Identify which cell holds the provided text, then report its [x, y] central coordinate. 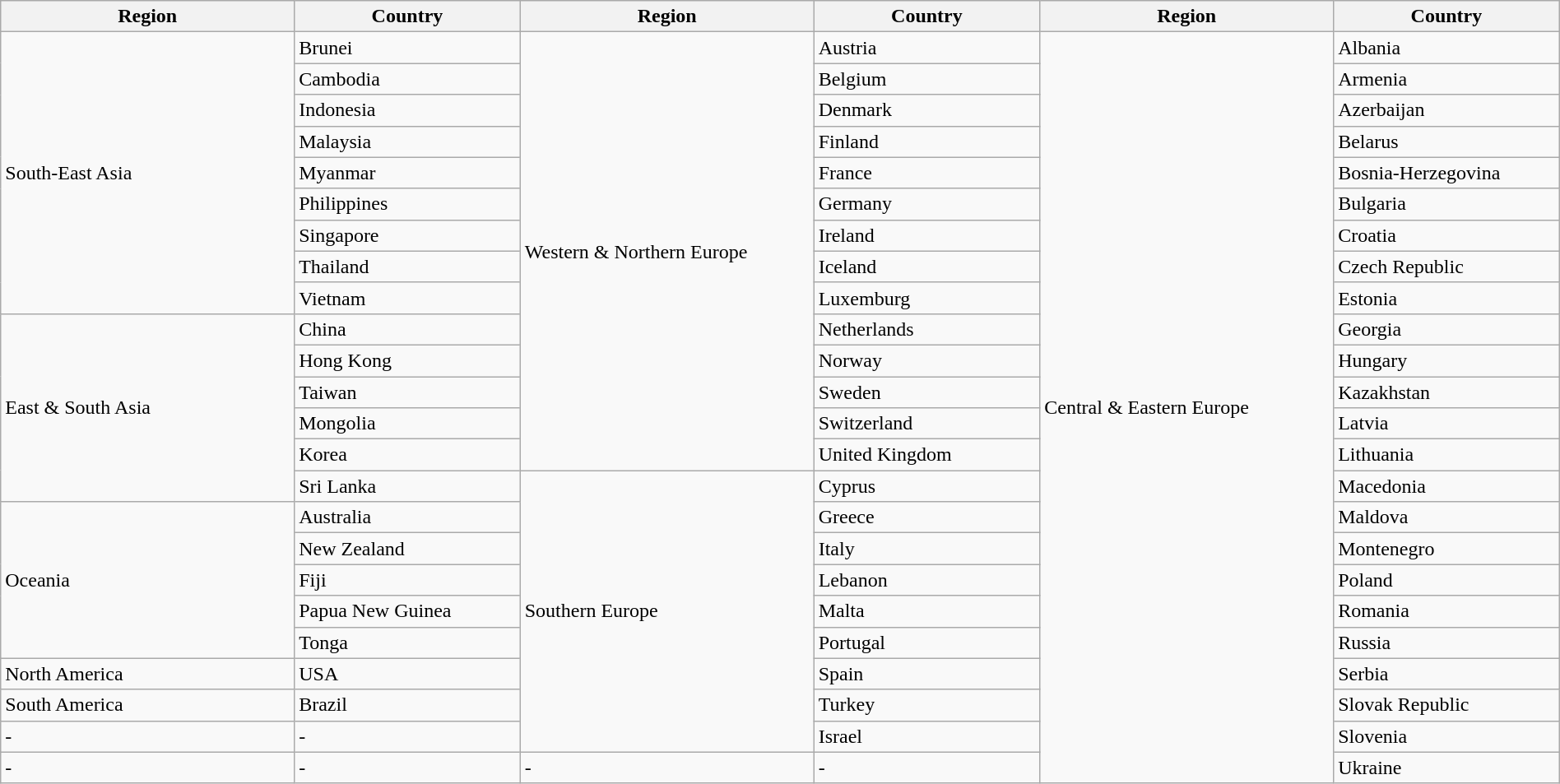
Oceania [148, 580]
China [408, 329]
Finland [926, 141]
Malta [926, 611]
Montenegro [1446, 549]
South-East Asia [148, 173]
Southern Europe [666, 612]
East & South Asia [148, 407]
Indonesia [408, 110]
Bulgaria [1446, 204]
Italy [926, 549]
United Kingdom [926, 455]
Slovak Republic [1446, 705]
Slovenia [1446, 736]
Papua New Guinea [408, 611]
Brazil [408, 705]
Serbia [1446, 674]
Israel [926, 736]
Azerbaijan [1446, 110]
Russia [1446, 643]
Turkey [926, 705]
Maldova [1446, 517]
Sri Lanka [408, 486]
Iceland [926, 267]
Albania [1446, 48]
Armenia [1446, 79]
Netherlands [926, 329]
Lebanon [926, 580]
Taiwan [408, 392]
Philippines [408, 204]
Norway [926, 360]
Bosnia-Herzegovina [1446, 173]
Fiji [408, 580]
Switzerland [926, 424]
Georgia [1446, 329]
Belarus [1446, 141]
Luxemburg [926, 298]
Kazakhstan [1446, 392]
Central & Eastern Europe [1186, 408]
Ireland [926, 235]
New Zealand [408, 549]
Ukraine [1446, 768]
Spain [926, 674]
North America [148, 674]
Greece [926, 517]
Singapore [408, 235]
Cambodia [408, 79]
Cyprus [926, 486]
Austria [926, 48]
Hungary [1446, 360]
Denmark [926, 110]
Vietnam [408, 298]
Portugal [926, 643]
Korea [408, 455]
Hong Kong [408, 360]
Tonga [408, 643]
Thailand [408, 267]
Latvia [1446, 424]
Brunei [408, 48]
Romania [1446, 611]
Macedonia [1446, 486]
Czech Republic [1446, 267]
Western & Northern Europe [666, 252]
Croatia [1446, 235]
Germany [926, 204]
Myanmar [408, 173]
Estonia [1446, 298]
Sweden [926, 392]
USA [408, 674]
Lithuania [1446, 455]
Belgium [926, 79]
Mongolia [408, 424]
Australia [408, 517]
France [926, 173]
South America [148, 705]
Poland [1446, 580]
Malaysia [408, 141]
